Identify which cell holds the provided text, then report its (X, Y) central coordinate. 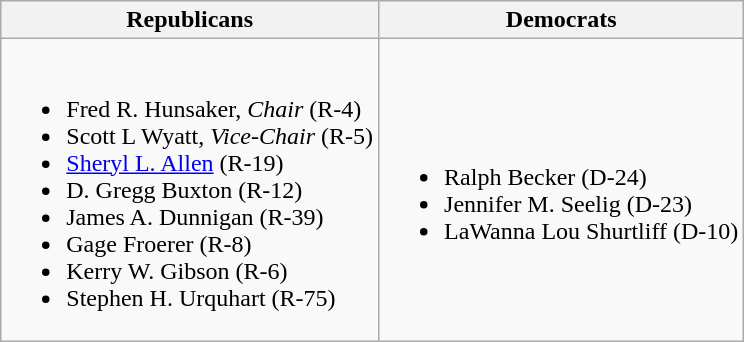
Ralph Becker (D-24)Jennifer M. Seelig (D-23)LaWanna Lou Shurtliff (D-10) (562, 190)
Democrats (562, 20)
Republicans (190, 20)
